Identify which cell holds the provided text, then report its [x, y] central coordinate. 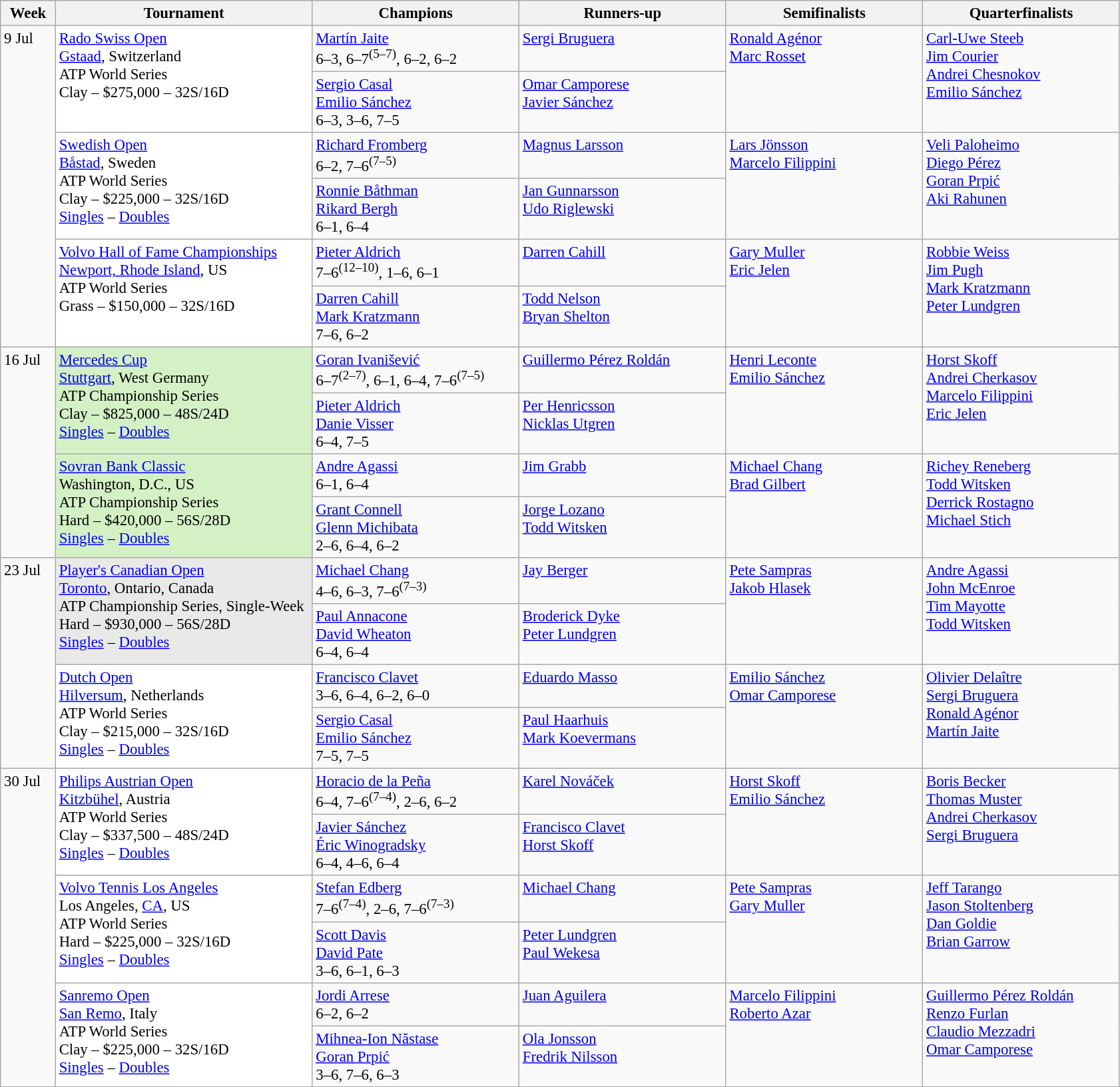
Lars Jönsson Marcelo Filippini [824, 186]
Ronald Agénor Marc Rosset [824, 80]
Jay Berger [623, 580]
Champions [416, 13]
Volvo Hall of Fame Championships Newport, Rhode Island, US ATP World Series Grass – $150,000 – 32S/16D [184, 293]
Goran Ivanišević 6–7(2–7), 6–1, 6–4, 7–6(7–5) [416, 370]
Michael Chang Brad Gilbert [824, 506]
Javier Sánchez Éric Winogradsky 6–4, 4–6, 6–4 [416, 845]
Stefan Edberg 7–6(7–4), 2–6, 7–6(7–3) [416, 899]
Semifinalists [824, 13]
Andre Agassi John McEnroe Tim Mayotte Todd Witsken [1021, 611]
Sergi Bruguera [623, 49]
Grant Connell Glenn Michibata 2–6, 6–4, 6–2 [416, 527]
Ronnie Båthman Rikard Bergh 6–1, 6–4 [416, 209]
Player's Canadian Open Toronto, Ontario, Canada ATP Championship Series, Single-Week Hard – $930,000 – 56S/28D Singles – Doubles [184, 611]
Michael Chang 4–6, 6–3, 7–6(7–3) [416, 580]
Francisco Clavet 3–6, 6–4, 6–2, 6–0 [416, 687]
Tournament [184, 13]
Mercedes Cup Stuttgart, West Germany ATP Championship Series Clay – $825,000 – 48S/24D Singles – Doubles [184, 401]
Volvo Tennis Los Angeles Los Angeles, CA, US ATP World Series Hard – $225,000 – 32S/16D Singles – Doubles [184, 929]
Henri Leconte Emilio Sánchez [824, 401]
Boris Becker Thomas Muster Andrei Cherkasov Sergi Bruguera [1021, 823]
23 Jul [28, 663]
Broderick Dyke Peter Lundgren [623, 634]
Jim Grabb [623, 475]
Scott Davis David Pate 3–6, 6–1, 6–3 [416, 953]
Martín Jaite 6–3, 6–7(5–7), 6–2, 6–2 [416, 49]
Pieter Aldrich 7–6(12–10), 1–6, 6–1 [416, 262]
Francisco Clavet Horst Skoff [623, 845]
Guillermo Pérez Roldán Renzo Furlan Claudio Mezzadri Omar Camporese [1021, 1034]
Karel Nováček [623, 792]
Rado Swiss Open Gstaad, Switzerland ATP World Series Clay – $275,000 – 32S/16D [184, 80]
Darren Cahill Mark Kratzmann 7–6, 6–2 [416, 316]
Runners-up [623, 13]
9 Jul [28, 186]
Ola Jonsson Fredrik Nilsson [623, 1056]
Eduardo Masso [623, 687]
Gary Muller Eric Jelen [824, 293]
Jeff Tarango Jason Stoltenberg Dan Goldie Brian Garrow [1021, 929]
Juan Aguilera [623, 1004]
Richard Fromberg 6–2, 7–6(7–5) [416, 156]
Andre Agassi 6–1, 6–4 [416, 475]
Darren Cahill [623, 262]
Week [28, 13]
Horacio de la Peña 6–4, 7–6(7–4), 2–6, 6–2 [416, 792]
Jordi Arrese 6–2, 6–2 [416, 1004]
Jan Gunnarsson Udo Riglewski [623, 209]
Sergio Casal Emilio Sánchez 7–5, 7–5 [416, 738]
Olivier Delaître Sergi Bruguera Ronald Agénor Martín Jaite [1021, 717]
Todd Nelson Bryan Shelton [623, 316]
Per Henricsson Nicklas Utgren [623, 423]
Pete Sampras Gary Muller [824, 929]
30 Jul [28, 928]
Emilio Sánchez Omar Camporese [824, 717]
Sanremo Open San Remo, Italy ATP World Series Clay – $225,000 – 32S/16D Singles – Doubles [184, 1034]
Guillermo Pérez Roldán [623, 370]
Dutch Open Hilversum, Netherlands ATP World Series Clay – $215,000 – 32S/16D Singles – Doubles [184, 717]
Veli Paloheimo Diego Pérez Goran Prpić Aki Rahunen [1021, 186]
Magnus Larsson [623, 156]
Carl-Uwe Steeb Jim Courier Andrei Chesnokov Emilio Sánchez [1021, 80]
Jorge Lozano Todd Witsken [623, 527]
16 Jul [28, 453]
Pete Sampras Jakob Hlasek [824, 611]
Mihnea-Ion Năstase Goran Prpić 3–6, 7–6, 6–3 [416, 1056]
Quarterfinalists [1021, 13]
Paul Haarhuis Mark Koevermans [623, 738]
Marcelo Filippini Roberto Azar [824, 1034]
Sergio Casal Emilio Sánchez 6–3, 3–6, 7–5 [416, 103]
Peter Lundgren Paul Wekesa [623, 953]
Horst Skoff Andrei Cherkasov Marcelo Filippini Eric Jelen [1021, 401]
Horst Skoff Emilio Sánchez [824, 823]
Omar Camporese Javier Sánchez [623, 103]
Philips Austrian Open Kitzbühel, Austria ATP World Series Clay – $337,500 – 48S/24D Singles – Doubles [184, 823]
Richey Reneberg Todd Witsken Derrick Rostagno Michael Stich [1021, 506]
Robbie Weiss Jim Pugh Mark Kratzmann Peter Lundgren [1021, 293]
Michael Chang [623, 899]
Sovran Bank Classic Washington, D.C., US ATP Championship Series Hard – $420,000 – 56S/28D Singles – Doubles [184, 506]
Pieter Aldrich Danie Visser 6–4, 7–5 [416, 423]
Paul Annacone David Wheaton 6–4, 6–4 [416, 634]
Swedish Open Båstad, Sweden ATP World Series Clay – $225,000 – 32S/16D Singles – Doubles [184, 186]
